Output the (X, Y) coordinate of the center of the cell containing the given text.  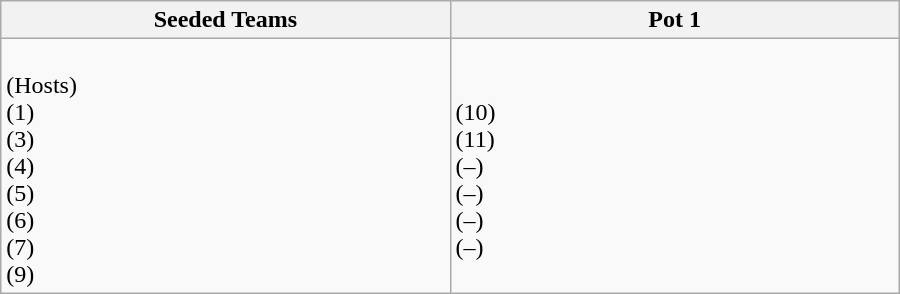
(Hosts) (1) (3) (4) (5) (6) (7) (9) (226, 166)
Pot 1 (674, 20)
(10) (11) (–) (–) (–) (–) (674, 166)
Seeded Teams (226, 20)
